Scan for the cell matching the given text and deliver its [x, y] coordinate at center. 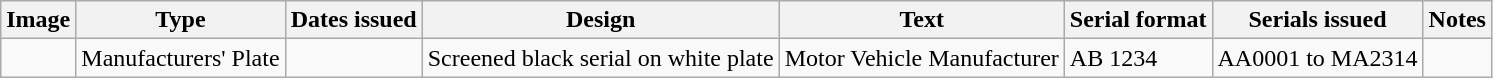
Text [922, 20]
Dates issued [354, 20]
Image [38, 20]
Type [180, 20]
Notes [1457, 20]
Screened black serial on white plate [600, 58]
Manufacturers' Plate [180, 58]
Serials issued [1318, 20]
Motor Vehicle Manufacturer [922, 58]
AA0001 to MA2314 [1318, 58]
Serial format [1138, 20]
AB 1234 [1138, 58]
Design [600, 20]
